Output the (X, Y) coordinate of the center of the cell containing the given text.  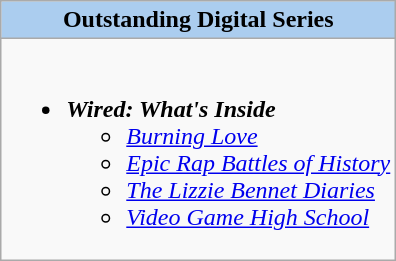
Outstanding Digital Series (198, 20)
Wired: What's InsideBurning LoveEpic Rap Battles of HistoryThe Lizzie Bennet DiariesVideo Game High School (198, 150)
